Locate the cell with the specified text and output its [x, y] center coordinate. 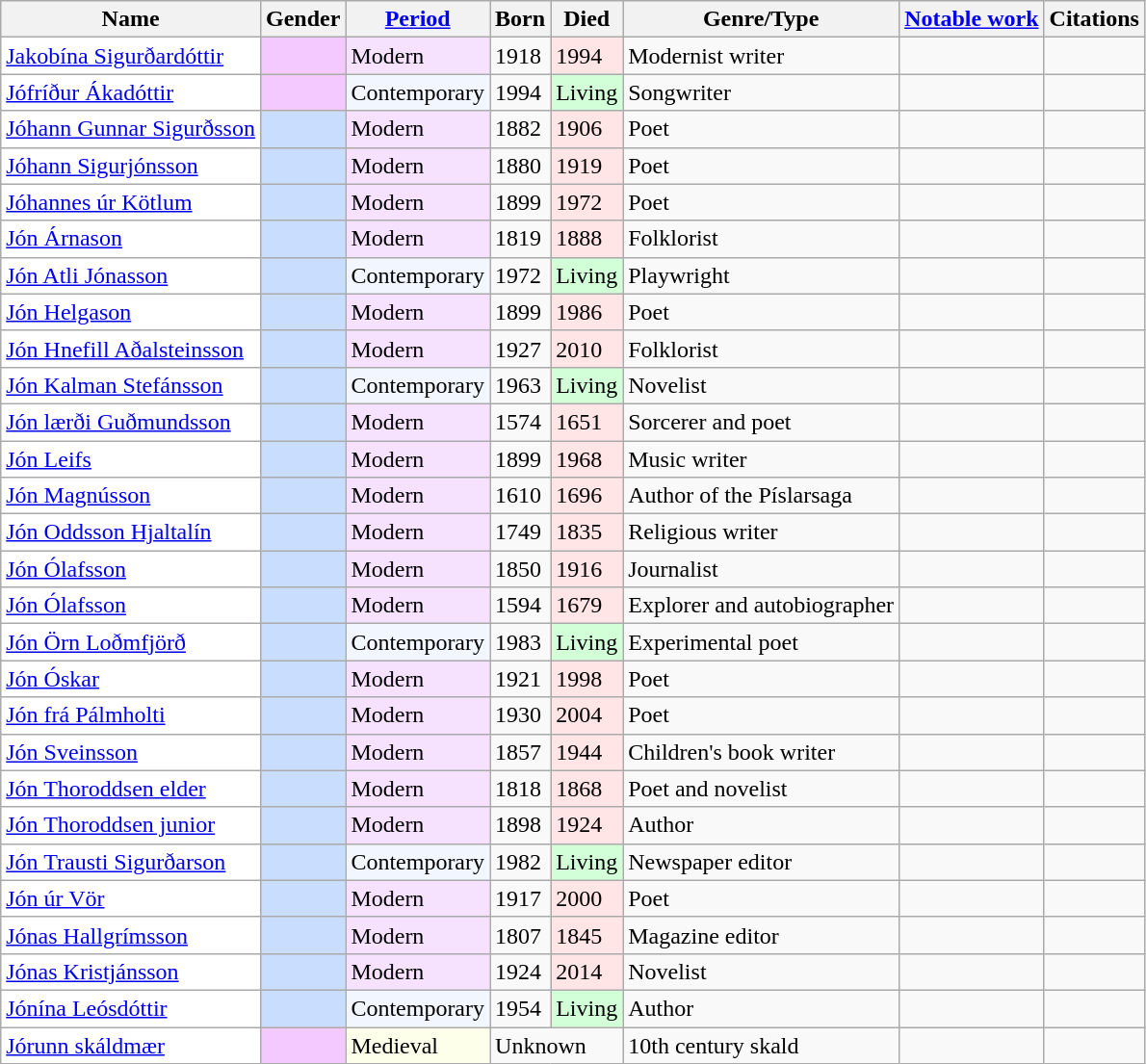
1857 [520, 752]
1919 [587, 166]
Author of the Píslarsaga [761, 496]
Jón Hnefill Aðalsteinsson [131, 349]
Jón Leifs [131, 459]
1906 [587, 129]
1968 [587, 459]
Name [131, 19]
Sorcerer and poet [761, 422]
Died [587, 19]
1882 [520, 129]
Jón lærði Guðmundsson [131, 422]
Jón frá Pálmholti [131, 715]
1850 [520, 569]
1835 [587, 532]
Experimental poet [761, 642]
2010 [587, 349]
1916 [587, 569]
10th century skald [761, 1045]
Jónína Leósdóttir [131, 1008]
Journalist [761, 569]
1845 [587, 935]
2000 [587, 898]
Jón Oddsson Hjaltalín [131, 532]
Songwriter [761, 92]
Jakobína Sigurðardóttir [131, 56]
Gender [302, 19]
1807 [520, 935]
Unknown [557, 1045]
1696 [587, 496]
1749 [520, 532]
1818 [520, 789]
Jón Thoroddsen elder [131, 789]
Notable work [972, 19]
1982 [520, 862]
Jón Trausti Sigurðarson [131, 862]
Jófríður Ákadóttir [131, 92]
2004 [587, 715]
Jón Sveinsson [131, 752]
Modernist writer [761, 56]
Jón Thoroddsen junior [131, 825]
1880 [520, 166]
Music writer [761, 459]
1921 [520, 679]
Jón Örn Loðmfjörð [131, 642]
Jóhann Sigurjónsson [131, 166]
1868 [587, 789]
Poet and novelist [761, 789]
1983 [520, 642]
Citations [1094, 19]
Explorer and autobiographer [761, 606]
1917 [520, 898]
1963 [520, 385]
Magazine editor [761, 935]
1998 [587, 679]
Jón Árnason [131, 239]
1918 [520, 56]
Religious writer [761, 532]
1944 [587, 752]
Jón Magnússon [131, 496]
Jónas Hallgrímsson [131, 935]
Medieval [418, 1045]
1888 [587, 239]
Jórunn skáldmær [131, 1045]
1819 [520, 239]
1930 [520, 715]
Jón úr Vör [131, 898]
Jón Kalman Stefánsson [131, 385]
Jóhannes úr Kötlum [131, 202]
1927 [520, 349]
1954 [520, 1008]
Jóhann Gunnar Sigurðsson [131, 129]
Period [418, 19]
Children's book writer [761, 752]
2014 [587, 972]
Jón Helgason [131, 312]
Jón Atli Jónasson [131, 275]
Jón Óskar [131, 679]
1651 [587, 422]
1574 [520, 422]
1610 [520, 496]
Newspaper editor [761, 862]
1898 [520, 825]
1594 [520, 606]
Genre/Type [761, 19]
Jónas Kristjánsson [131, 972]
Playwright [761, 275]
Born [520, 19]
1986 [587, 312]
1679 [587, 606]
